Provide the (X, Y) coordinate of the cell's center where the given text is located.  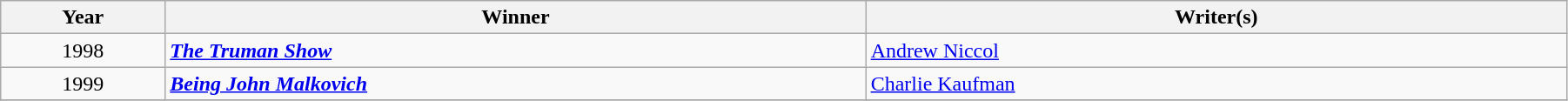
Being John Malkovich (515, 84)
Charlie Kaufman (1216, 84)
Writer(s) (1216, 17)
Year (84, 17)
1999 (84, 84)
Andrew Niccol (1216, 50)
The Truman Show (515, 50)
Winner (515, 17)
1998 (84, 50)
